For the text-containing cell, return its midpoint in [x, y] coordinate format. 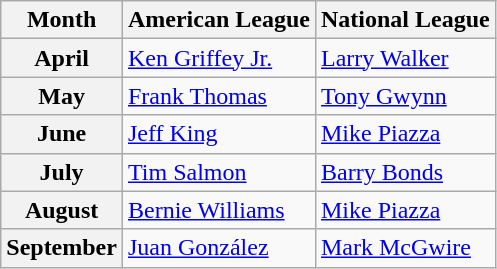
Bernie Williams [218, 210]
Jeff King [218, 134]
May [62, 96]
July [62, 172]
Frank Thomas [218, 96]
Mark McGwire [405, 248]
Juan González [218, 248]
Ken Griffey Jr. [218, 58]
Barry Bonds [405, 172]
Tim Salmon [218, 172]
American League [218, 20]
April [62, 58]
September [62, 248]
Month [62, 20]
National League [405, 20]
Larry Walker [405, 58]
August [62, 210]
June [62, 134]
Tony Gwynn [405, 96]
